Extract the (X, Y) coordinate from the center of the cell holding the provided text.  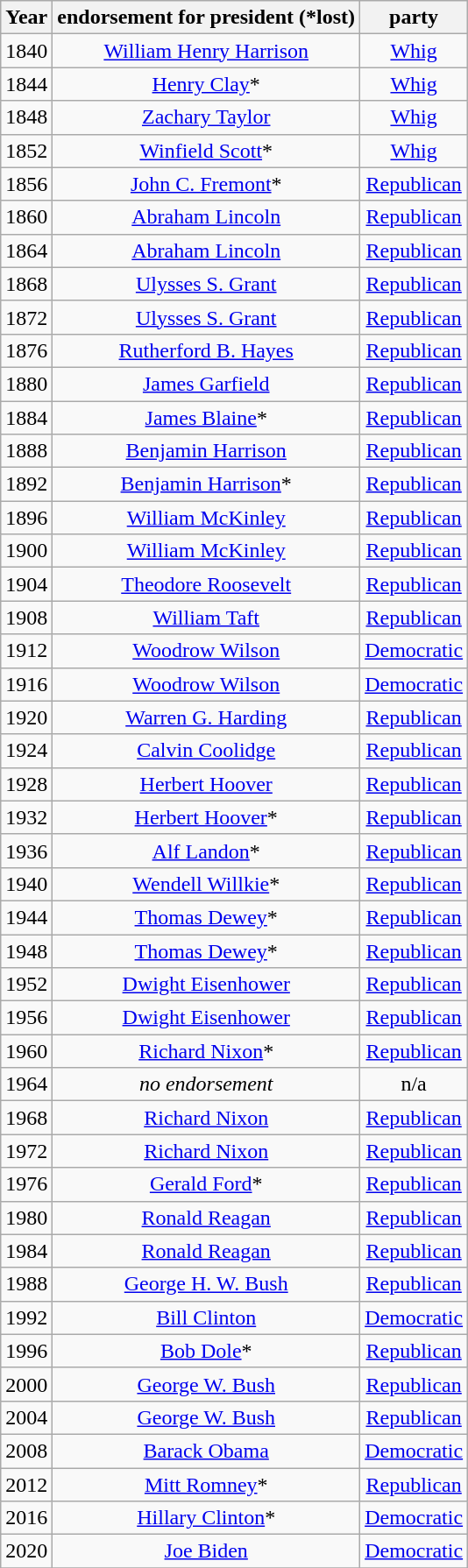
1956 (26, 1018)
Benjamin Harrison (207, 451)
1952 (26, 985)
1924 (26, 751)
1984 (26, 1251)
Rutherford B. Hayes (207, 350)
1972 (26, 1151)
Alf Landon* (207, 851)
1856 (26, 184)
1872 (26, 317)
Hillary Clinton* (207, 1518)
2012 (26, 1485)
1964 (26, 1084)
1848 (26, 117)
George H. W. Bush (207, 1284)
1880 (26, 384)
1948 (26, 950)
n/a (414, 1084)
2016 (26, 1518)
1960 (26, 1051)
Mitt Romney* (207, 1485)
1884 (26, 418)
1868 (26, 284)
1936 (26, 851)
Zachary Taylor (207, 117)
1892 (26, 484)
1920 (26, 717)
Calvin Coolidge (207, 751)
1844 (26, 84)
1916 (26, 684)
1932 (26, 817)
Richard Nixon* (207, 1051)
Gerald Ford* (207, 1184)
1944 (26, 917)
Herbert Hoover (207, 784)
1976 (26, 1184)
1980 (26, 1218)
1840 (26, 51)
1900 (26, 551)
James Blaine* (207, 418)
William Taft (207, 618)
2000 (26, 1384)
2020 (26, 1551)
party (414, 18)
Joe Biden (207, 1551)
Warren G. Harding (207, 717)
1896 (26, 518)
1992 (26, 1317)
1928 (26, 784)
William Henry Harrison (207, 51)
1860 (26, 217)
no endorsement (207, 1084)
Wendell Willkie* (207, 884)
Theodore Roosevelt (207, 584)
1968 (26, 1118)
Bill Clinton (207, 1317)
1908 (26, 618)
2004 (26, 1417)
James Garfield (207, 384)
1988 (26, 1284)
2008 (26, 1451)
Henry Clay* (207, 84)
John C. Fremont* (207, 184)
1996 (26, 1351)
Barack Obama (207, 1451)
1940 (26, 884)
1904 (26, 584)
Bob Dole* (207, 1351)
endorsement for president (*lost) (207, 18)
1912 (26, 651)
Winfield Scott* (207, 151)
1864 (26, 251)
1876 (26, 350)
1852 (26, 151)
Herbert Hoover* (207, 817)
1888 (26, 451)
Year (26, 18)
Benjamin Harrison* (207, 484)
